Return the [x, y] coordinate for the center point of the cell that contains the specified text.  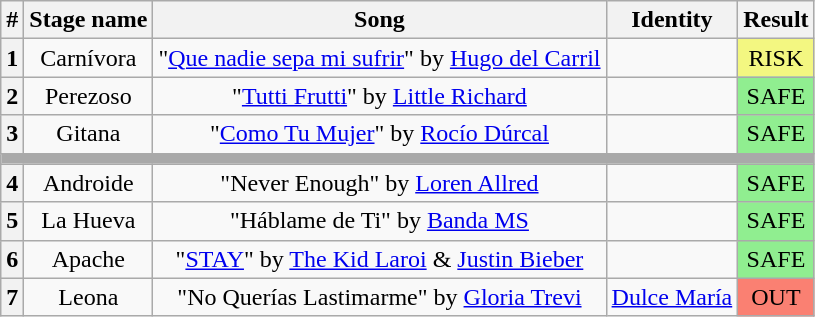
Stage name [88, 20]
5 [12, 221]
RISK [776, 58]
"STAY" by The Kid Laroi & Justin Bieber [380, 259]
"Tutti Frutti" by Little Richard [380, 96]
"Háblame de Ti" by Banda MS [380, 221]
Carnívora [88, 58]
4 [12, 183]
Perezoso [88, 96]
Apache [88, 259]
# [12, 20]
6 [12, 259]
Result [776, 20]
Identity [672, 20]
Leona [88, 297]
"No Querías Lastimarme" by Gloria Trevi [380, 297]
7 [12, 297]
"Que nadie sepa mi sufrir" by Hugo del Carril [380, 58]
2 [12, 96]
Song [380, 20]
Dulce María [672, 297]
La Hueva [88, 221]
Gitana [88, 134]
"Como Tu Mujer" by Rocío Dúrcal [380, 134]
1 [12, 58]
3 [12, 134]
OUT [776, 297]
"Never Enough" by Loren Allred [380, 183]
Androide [88, 183]
